From the cell containing the given text, extract its center point as [X, Y] coordinate. 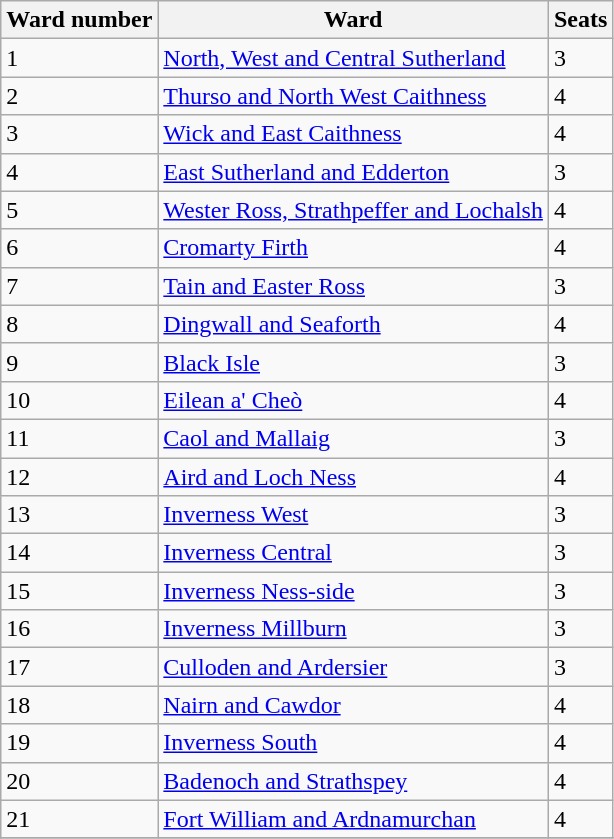
Caol and Mallaig [354, 438]
Black Isle [354, 362]
Ward [354, 20]
8 [80, 324]
16 [80, 629]
Nairn and Cawdor [354, 705]
21 [80, 819]
6 [80, 248]
Cromarty Firth [354, 248]
Culloden and Ardersier [354, 667]
11 [80, 438]
Tain and Easter Ross [354, 286]
Ward number [80, 20]
Inverness West [354, 515]
14 [80, 553]
17 [80, 667]
Eilean a' Cheò [354, 400]
Aird and Loch Ness [354, 477]
19 [80, 743]
Seats [580, 20]
15 [80, 591]
Inverness Millburn [354, 629]
18 [80, 705]
20 [80, 781]
12 [80, 477]
Fort William and Ardnamurchan [354, 819]
East Sutherland and Edderton [354, 172]
2 [80, 96]
Inverness Ness-side [354, 591]
Thurso and North West Caithness [354, 96]
Badenoch and Strathspey [354, 781]
9 [80, 362]
Inverness South [354, 743]
Dingwall and Seaforth [354, 324]
10 [80, 400]
Inverness Central [354, 553]
Wester Ross, Strathpeffer and Lochalsh [354, 210]
1 [80, 58]
North, West and Central Sutherland [354, 58]
7 [80, 286]
5 [80, 210]
Wick and East Caithness [354, 134]
13 [80, 515]
